For the text-containing cell, return its midpoint in [x, y] coordinate format. 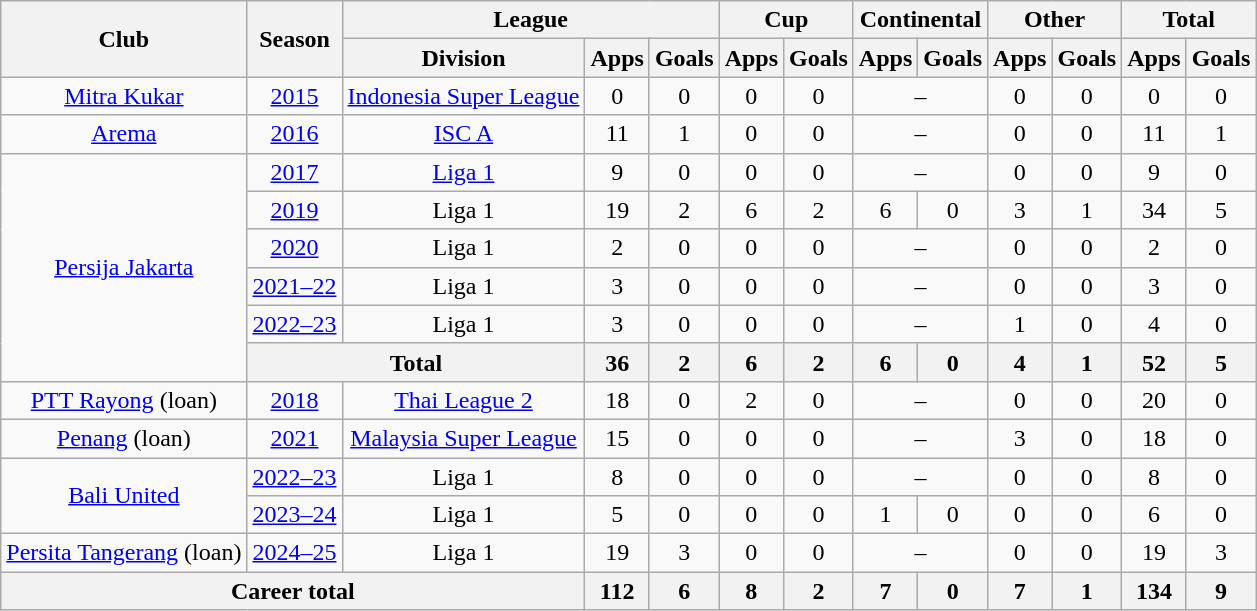
36 [617, 362]
2020 [294, 248]
Arema [124, 134]
Malaysia Super League [464, 438]
Club [124, 39]
Continental [920, 20]
Indonesia Super League [464, 96]
Career total [293, 591]
20 [1154, 400]
ISC A [464, 134]
134 [1154, 591]
112 [617, 591]
2019 [294, 210]
2023–24 [294, 515]
2016 [294, 134]
Bali United [124, 496]
2018 [294, 400]
League [530, 20]
Thai League 2 [464, 400]
Mitra Kukar [124, 96]
34 [1154, 210]
52 [1154, 362]
Division [464, 58]
2021–22 [294, 286]
2021 [294, 438]
2024–25 [294, 553]
Season [294, 39]
2015 [294, 96]
Persita Tangerang (loan) [124, 553]
Penang (loan) [124, 438]
PTT Rayong (loan) [124, 400]
15 [617, 438]
Cup [786, 20]
Persija Jakarta [124, 267]
2017 [294, 172]
Other [1055, 20]
